Scan for the cell matching the given text and deliver its [x, y] coordinate at center. 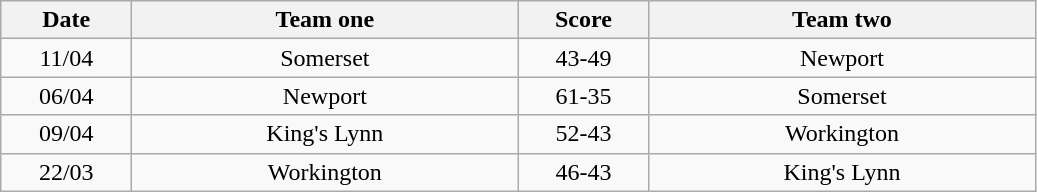
43-49 [584, 58]
Team two [842, 20]
11/04 [66, 58]
61-35 [584, 96]
Team one [325, 20]
06/04 [66, 96]
Date [66, 20]
09/04 [66, 134]
46-43 [584, 172]
52-43 [584, 134]
22/03 [66, 172]
Score [584, 20]
